Detect which cell encompasses the target text, then output its (x, y) center coordinate. 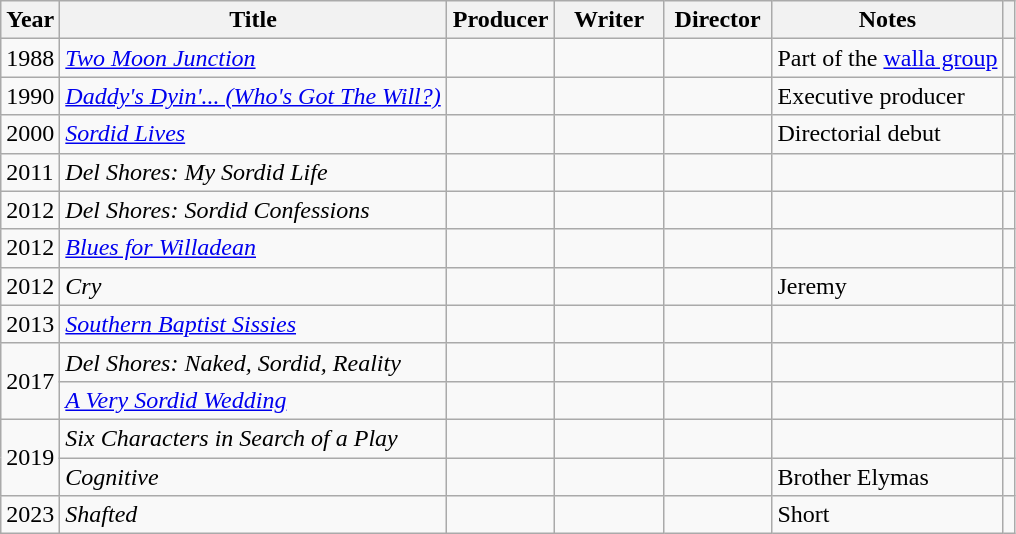
Del Shores: My Sordid Life (253, 172)
1988 (30, 58)
Blues for Willadean (253, 248)
Del Shores: Naked, Sordid, Reality (253, 362)
Brother Elymas (888, 477)
2013 (30, 324)
2023 (30, 515)
Cry (253, 286)
Cognitive (253, 477)
Southern Baptist Sissies (253, 324)
Daddy's Dyin'... (Who's Got The Will?) (253, 96)
Shafted (253, 515)
Two Moon Junction (253, 58)
2011 (30, 172)
Title (253, 20)
A Very Sordid Wedding (253, 400)
Six Characters in Search of a Play (253, 438)
Executive producer (888, 96)
Director (718, 20)
2000 (30, 134)
Sordid Lives (253, 134)
2019 (30, 457)
Directorial debut (888, 134)
Writer (610, 20)
Notes (888, 20)
Producer (500, 20)
Jeremy (888, 286)
Del Shores: Sordid Confessions (253, 210)
Short (888, 515)
Part of the walla group (888, 58)
Year (30, 20)
2017 (30, 381)
1990 (30, 96)
